Pinpoint the cell where the given text exists, returning its (x, y) midpoint coordinate. 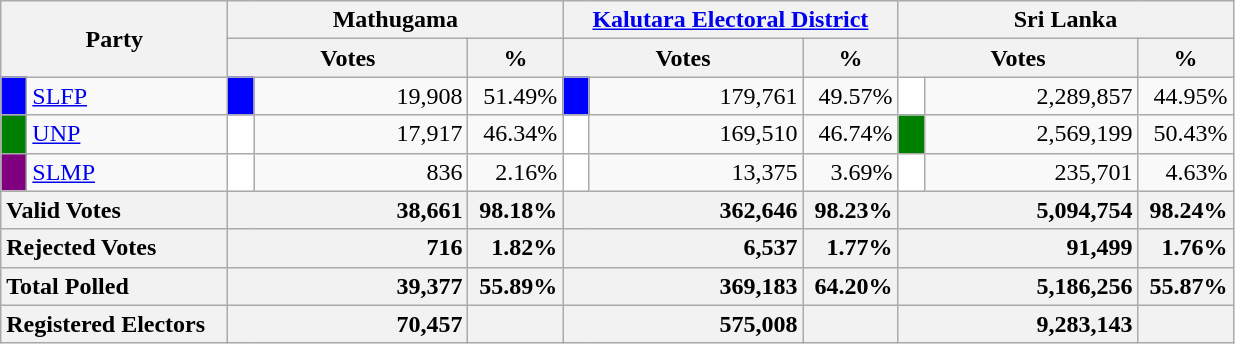
179,761 (696, 96)
64.20% (850, 286)
Party (114, 39)
Mathugama (396, 20)
38,661 (348, 210)
575,008 (683, 324)
Sri Lanka (1066, 20)
SLMP (128, 172)
2,569,199 (1031, 134)
13,375 (696, 172)
SLFP (128, 96)
9,283,143 (1018, 324)
Rejected Votes (114, 248)
Registered Electors (114, 324)
1.77% (850, 248)
2,289,857 (1031, 96)
Kalutara Electoral District (730, 20)
2.16% (516, 172)
1.76% (1186, 248)
98.23% (850, 210)
17,917 (361, 134)
3.69% (850, 172)
19,908 (361, 96)
91,499 (1018, 248)
235,701 (1031, 172)
369,183 (683, 286)
836 (361, 172)
46.34% (516, 134)
44.95% (1186, 96)
70,457 (348, 324)
39,377 (348, 286)
Total Polled (114, 286)
98.18% (516, 210)
5,094,754 (1018, 210)
50.43% (1186, 134)
1.82% (516, 248)
55.87% (1186, 286)
169,510 (696, 134)
Valid Votes (114, 210)
98.24% (1186, 210)
5,186,256 (1018, 286)
UNP (128, 134)
362,646 (683, 210)
4.63% (1186, 172)
55.89% (516, 286)
716 (348, 248)
46.74% (850, 134)
51.49% (516, 96)
6,537 (683, 248)
49.57% (850, 96)
